From the cell containing the given text, extract its center point as [x, y] coordinate. 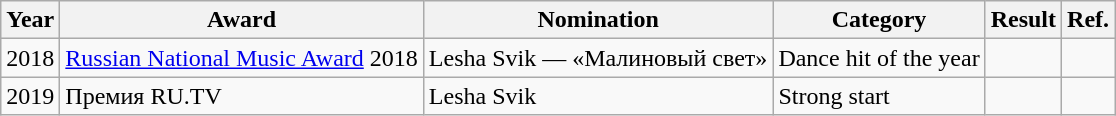
Премия RU.TV [242, 96]
Category [879, 20]
Lesha Svik — «Малиновый свет» [598, 58]
Year [30, 20]
2018 [30, 58]
Award [242, 20]
Russian National Music Award 2018 [242, 58]
Nomination [598, 20]
Lesha Svik [598, 96]
Result [1023, 20]
2019 [30, 96]
Dance hit of the year [879, 58]
Ref. [1088, 20]
Strong start [879, 96]
